Provide the (x, y) coordinate of the cell's center where the given text is located.  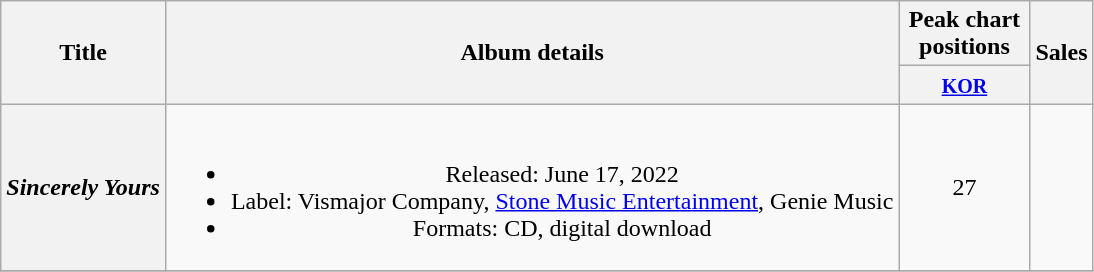
Title (84, 52)
Sincerely Yours (84, 188)
Released: June 17, 2022Label: Vismajor Company, Stone Music Entertainment, Genie MusicFormats: CD, digital download (532, 188)
27 (964, 188)
KOR (964, 85)
Album details (532, 52)
Sales (1062, 52)
Peak chart positions (964, 34)
